Pinpoint the cell where the given text exists, returning its (x, y) midpoint coordinate. 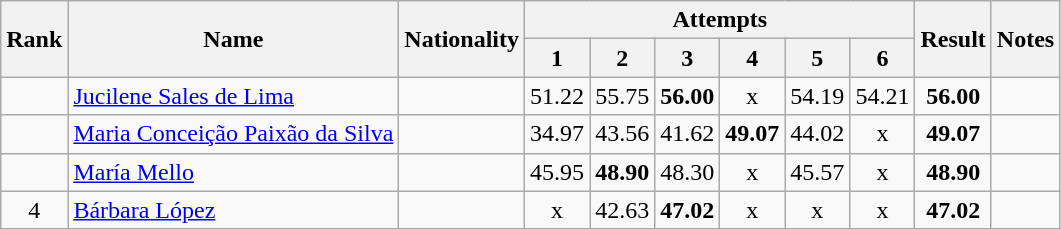
44.02 (818, 134)
Result (953, 39)
55.75 (622, 96)
Notes (1025, 39)
Rank (34, 39)
1 (558, 58)
45.57 (818, 172)
Nationality (462, 39)
34.97 (558, 134)
43.56 (622, 134)
Attempts (720, 20)
Jucilene Sales de Lima (234, 96)
3 (688, 58)
51.22 (558, 96)
41.62 (688, 134)
42.63 (622, 210)
5 (818, 58)
María Mello (234, 172)
Name (234, 39)
2 (622, 58)
54.21 (882, 96)
54.19 (818, 96)
45.95 (558, 172)
Maria Conceição Paixão da Silva (234, 134)
Bárbara López (234, 210)
48.30 (688, 172)
6 (882, 58)
